Provide the [X, Y] coordinate of the cell's center where the given text is located.  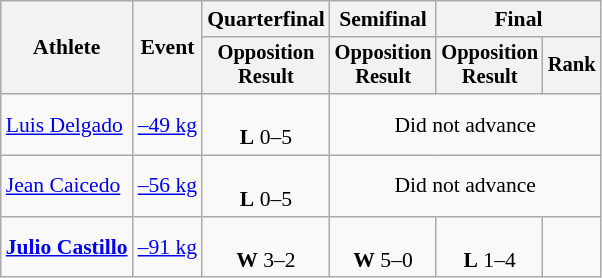
–91 kg [168, 248]
L 1–4 [490, 248]
Julio Castillo [67, 248]
W 3–2 [266, 248]
Event [168, 48]
W 5–0 [384, 248]
Rank [572, 66]
Luis Delgado [67, 124]
Jean Caicedo [67, 186]
–49 kg [168, 124]
Quarterfinal [266, 19]
Semifinal [384, 19]
Final [518, 19]
–56 kg [168, 186]
Athlete [67, 48]
